Search for the cell housing the specified text and yield its (X, Y) center coordinate. 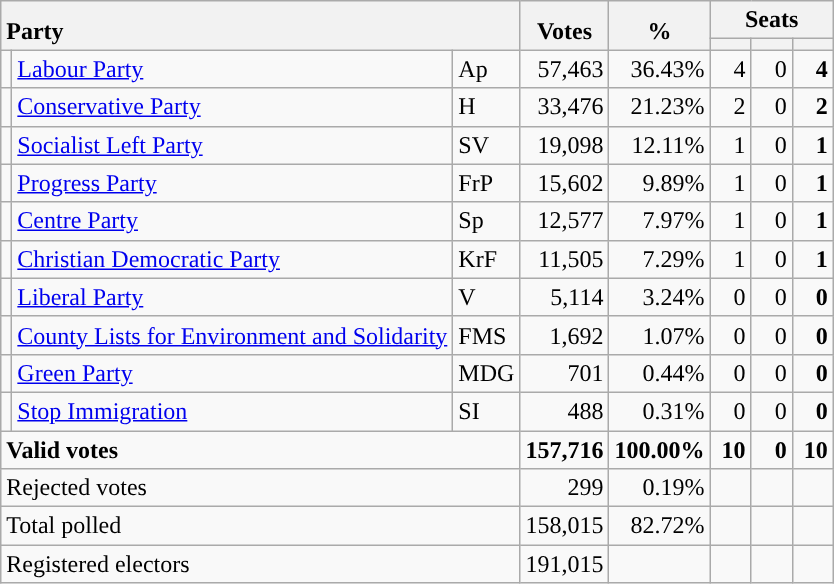
3.24% (660, 297)
0.44% (660, 373)
Stop Immigration (232, 411)
157,716 (564, 449)
Ap (486, 69)
7.29% (660, 259)
33,476 (564, 107)
Centre Party (232, 221)
0.19% (660, 488)
82.72% (660, 526)
Party (260, 26)
% (660, 26)
7.97% (660, 221)
Progress Party (232, 183)
KrF (486, 259)
57,463 (564, 69)
191,015 (564, 564)
SV (486, 145)
488 (564, 411)
158,015 (564, 526)
12.11% (660, 145)
Conservative Party (232, 107)
36.43% (660, 69)
701 (564, 373)
Labour Party (232, 69)
MDG (486, 373)
299 (564, 488)
Votes (564, 26)
12,577 (564, 221)
Green Party (232, 373)
H (486, 107)
0.31% (660, 411)
1.07% (660, 335)
Seats (772, 20)
Rejected votes (260, 488)
11,505 (564, 259)
FMS (486, 335)
Total polled (260, 526)
15,602 (564, 183)
Socialist Left Party (232, 145)
5,114 (564, 297)
SI (486, 411)
FrP (486, 183)
Valid votes (260, 449)
V (486, 297)
100.00% (660, 449)
1,692 (564, 335)
Christian Democratic Party (232, 259)
9.89% (660, 183)
Sp (486, 221)
County Lists for Environment and Solidarity (232, 335)
Registered electors (260, 564)
Liberal Party (232, 297)
21.23% (660, 107)
19,098 (564, 145)
